Capture the cell that displays the provided text and extract its (x, y) central coordinate. 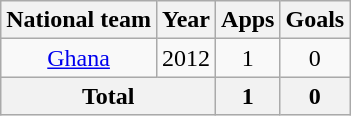
Apps (248, 20)
2012 (186, 58)
National team (79, 20)
Year (186, 20)
Total (108, 96)
Ghana (79, 58)
Goals (315, 20)
